Pinpoint the cell where the given text exists, returning its (x, y) midpoint coordinate. 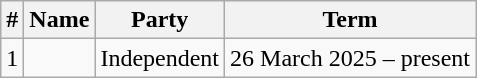
# (12, 20)
Name (60, 20)
Term (350, 20)
Independent (160, 58)
Party (160, 20)
1 (12, 58)
26 March 2025 – present (350, 58)
